Pinpoint the cell where the given text exists, returning its (x, y) midpoint coordinate. 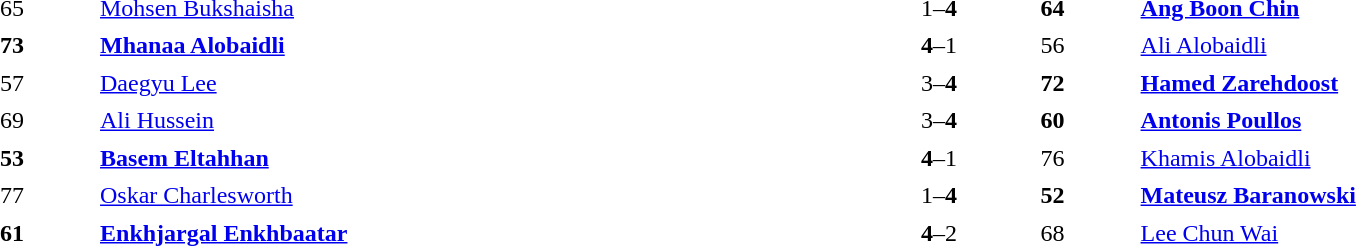
60 (1086, 121)
Basem Eltahhan (469, 158)
Ali Hussein (469, 121)
56 (1086, 45)
Oskar Charlesworth (469, 195)
1–4 (938, 195)
52 (1086, 195)
Mhanaa Alobaidli (469, 45)
72 (1086, 83)
76 (1086, 158)
Daegyu Lee (469, 83)
